Scan for the cell matching the given text and deliver its [X, Y] coordinate at center. 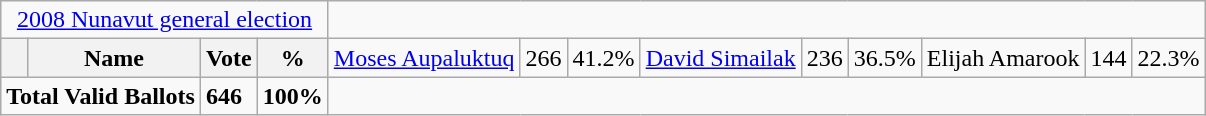
36.5% [884, 58]
David Simailak [720, 58]
22.3% [1168, 58]
41.2% [604, 58]
Name [114, 58]
% [292, 58]
Total Valid Ballots [101, 96]
266 [544, 58]
2008 Nunavut general election [165, 20]
Vote [228, 58]
646 [228, 96]
144 [1108, 58]
100% [292, 96]
236 [824, 58]
Moses Aupaluktuq [424, 58]
Elijah Amarook [1003, 58]
